For the text-containing cell, return its midpoint in [x, y] coordinate format. 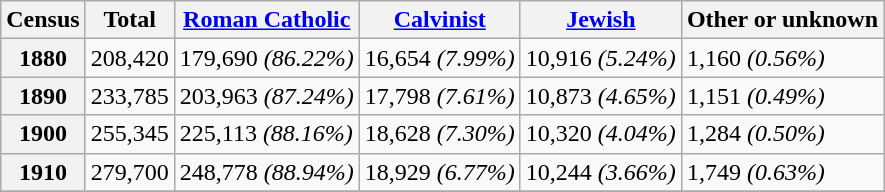
179,690 (86.22%) [266, 58]
10,916 (5.24%) [600, 58]
1,749 (0.63%) [782, 172]
Roman Catholic [266, 20]
1,151 (0.49%) [782, 96]
225,113 (88.16%) [266, 134]
Other or unknown [782, 20]
16,654 (7.99%) [440, 58]
1900 [43, 134]
208,420 [130, 58]
233,785 [130, 96]
248,778 (88.94%) [266, 172]
Total [130, 20]
Jewish [600, 20]
255,345 [130, 134]
1,160 (0.56%) [782, 58]
Calvinist [440, 20]
1880 [43, 58]
203,963 (87.24%) [266, 96]
10,320 (4.04%) [600, 134]
10,873 (4.65%) [600, 96]
Census [43, 20]
10,244 (3.66%) [600, 172]
1,284 (0.50%) [782, 134]
18,929 (6.77%) [440, 172]
279,700 [130, 172]
17,798 (7.61%) [440, 96]
18,628 (7.30%) [440, 134]
1910 [43, 172]
1890 [43, 96]
